Extract the [x, y] coordinate from the center of the cell holding the provided text.  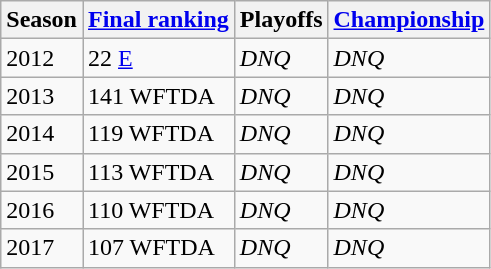
2015 [42, 172]
2013 [42, 96]
2016 [42, 210]
Final ranking [158, 20]
119 WFTDA [158, 134]
107 WFTDA [158, 248]
22 E [158, 58]
Playoffs [281, 20]
113 WFTDA [158, 172]
2012 [42, 58]
Season [42, 20]
110 WFTDA [158, 210]
2017 [42, 248]
141 WFTDA [158, 96]
2014 [42, 134]
Championship [409, 20]
